Return [x, y] of the center of cell containing provided text 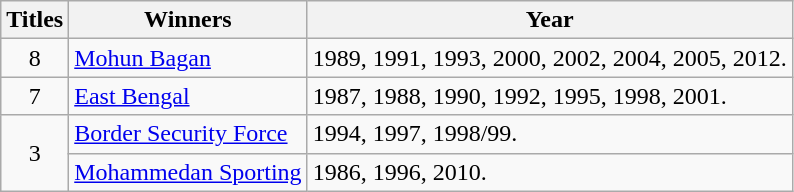
Titles [35, 20]
Mohammedan Sporting [188, 172]
1989, 1991, 1993, 2000, 2002, 2004, 2005, 2012. [550, 58]
Border Security Force [188, 134]
1994, 1997, 1998/99. [550, 134]
3 [35, 153]
7 [35, 96]
East Bengal [188, 96]
Year [550, 20]
Winners [188, 20]
8 [35, 58]
1986, 1996, 2010. [550, 172]
Mohun Bagan [188, 58]
1987, 1988, 1990, 1992, 1995, 1998, 2001. [550, 96]
